Return [X, Y] of the center of cell containing provided text 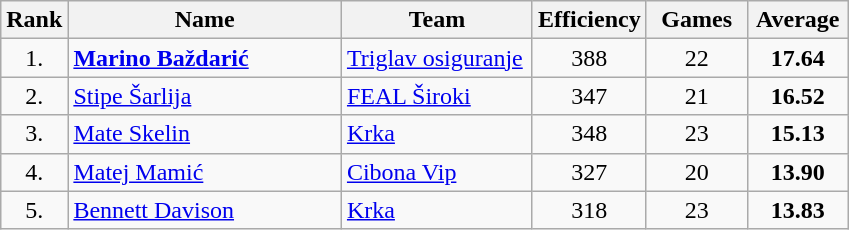
Triglav osiguranje [436, 58]
Games [696, 20]
21 [696, 96]
327 [589, 172]
15.13 [798, 134]
5. [34, 210]
Mate Skelin [205, 134]
Bennett Davison [205, 210]
Marino Baždarić [205, 58]
348 [589, 134]
22 [696, 58]
FEAL Široki [436, 96]
3. [34, 134]
17.64 [798, 58]
Name [205, 20]
16.52 [798, 96]
2. [34, 96]
Matej Mamić [205, 172]
Rank [34, 20]
Cibona Vip [436, 172]
13.90 [798, 172]
318 [589, 210]
347 [589, 96]
4. [34, 172]
20 [696, 172]
Team [436, 20]
Stipe Šarlija [205, 96]
Efficiency [589, 20]
388 [589, 58]
1. [34, 58]
13.83 [798, 210]
Average [798, 20]
